Determine the (X, Y) coordinate at the center of the cell enclosing the given text.  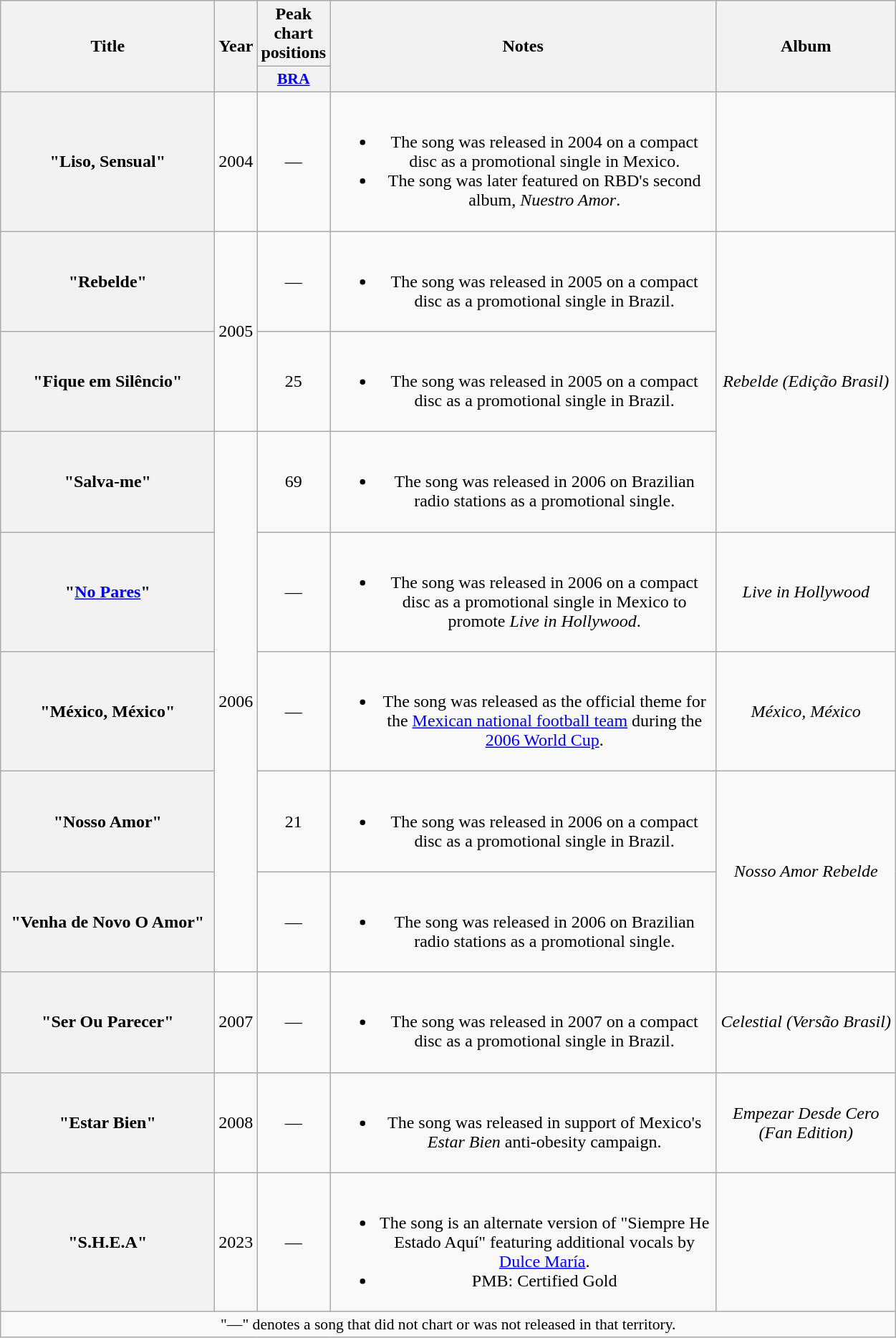
2005 (236, 331)
Live in Hollywood (806, 592)
21 (294, 822)
Peak chart positions (294, 34)
2006 (236, 702)
2007 (236, 1022)
Nosso Amor Rebelde (806, 872)
The song was released in 2006 on a compact disc as a promotional single in Brazil. (523, 822)
BRA (294, 80)
"Nosso Amor" (107, 822)
"Fique em Silêncio" (107, 382)
"Estar Bien" (107, 1122)
"No Pares" (107, 592)
"Ser Ou Parecer" (107, 1022)
69 (294, 482)
"Salva-me" (107, 482)
The song is an alternate version of "Siempre He Estado Aquí" featuring additional vocals by Dulce María.PMB: Certified Gold (523, 1242)
The song was released as the official theme for the Mexican national football team during the 2006 World Cup. (523, 712)
Notes (523, 47)
Year (236, 47)
2023 (236, 1242)
México, México (806, 712)
The song was released in 2004 on a compact disc as a promotional single in Mexico.The song was later featured on RBD's second album, Nuestro Amor. (523, 161)
2004 (236, 161)
"—" denotes a song that did not chart or was not released in that territory. (448, 1324)
Title (107, 47)
25 (294, 382)
Album (806, 47)
The song was released in 2007 on a compact disc as a promotional single in Brazil. (523, 1022)
The song was released in 2006 on a compact disc as a promotional single in Mexico to promote Live in Hollywood. (523, 592)
"S.H.E.A" (107, 1242)
The song was released in support of Mexico's Estar Bien anti-obesity campaign. (523, 1122)
Empezar Desde Cero (Fan Edition) (806, 1122)
2008 (236, 1122)
"Liso, Sensual" (107, 161)
"México, México" (107, 712)
"Venha de Novo O Amor" (107, 922)
Rebelde (Edição Brasil) (806, 381)
Celestial (Versão Brasil) (806, 1022)
"Rebelde" (107, 281)
